Extract the (x, y) coordinate from the center of the cell holding the provided text.  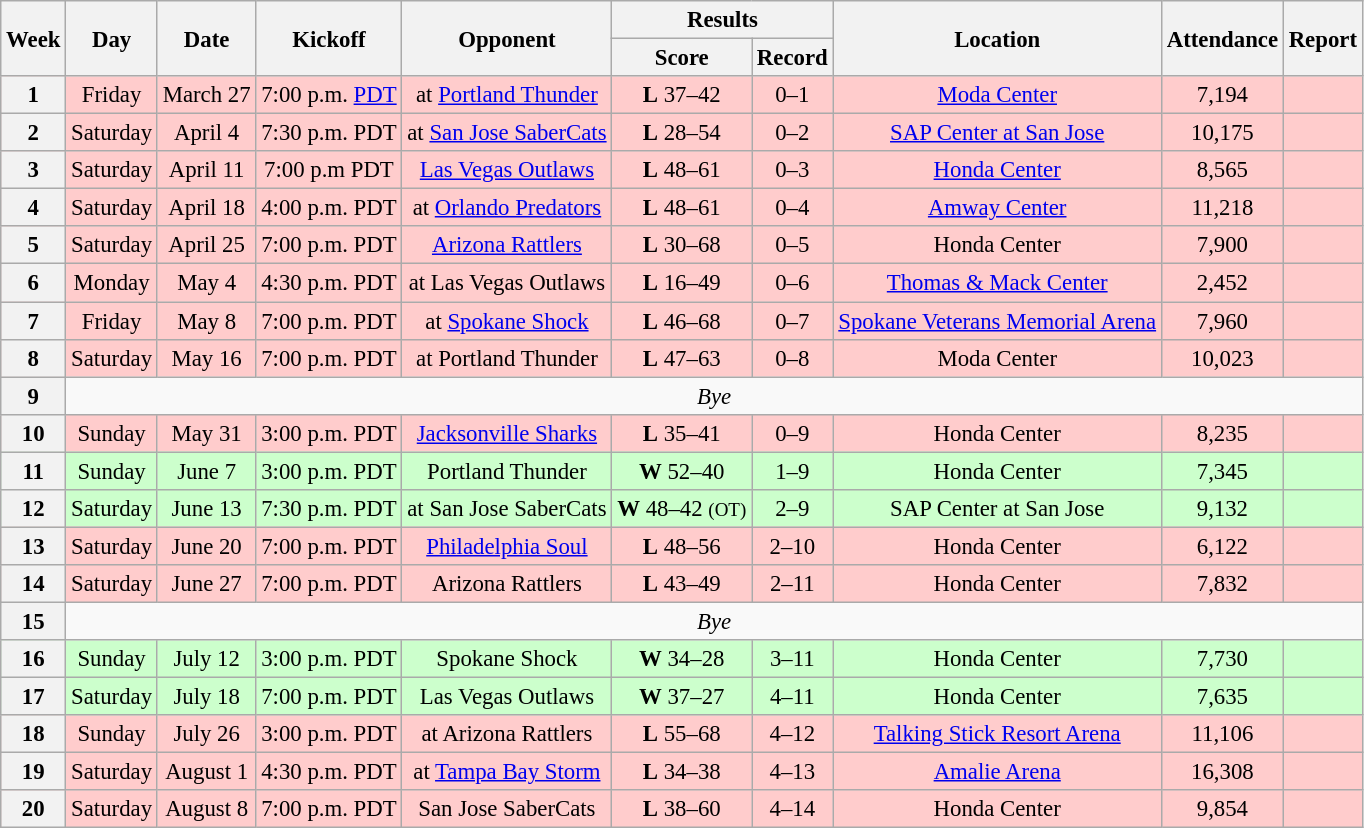
0–1 (792, 95)
9 (34, 396)
7,345 (1222, 471)
4–11 (792, 697)
Jacksonville Sharks (507, 433)
July 12 (206, 659)
April 11 (206, 170)
Amway Center (997, 208)
1–9 (792, 471)
May 4 (206, 283)
June 27 (206, 584)
8 (34, 358)
7,194 (1222, 95)
4 (34, 208)
14 (34, 584)
Results (722, 20)
13 (34, 546)
0–3 (792, 170)
July 18 (206, 697)
L 16–49 (682, 283)
Kickoff (329, 38)
May 31 (206, 433)
2–9 (792, 509)
2 (34, 133)
April 25 (206, 245)
6 (34, 283)
3–11 (792, 659)
4–12 (792, 734)
at Arizona Rattlers (507, 734)
Spokane Shock (507, 659)
11,218 (1222, 208)
Spokane Veterans Memorial Arena (997, 321)
May 16 (206, 358)
June 7 (206, 471)
May 8 (206, 321)
11 (34, 471)
Day (112, 38)
Report (1322, 38)
10,175 (1222, 133)
at Las Vegas Outlaws (507, 283)
Location (997, 38)
16,308 (1222, 772)
July 26 (206, 734)
Thomas & Mack Center (997, 283)
August 8 (206, 809)
0–8 (792, 358)
0–7 (792, 321)
Monday (112, 283)
Talking Stick Resort Arena (997, 734)
7:00 p.m PDT (329, 170)
2,452 (1222, 283)
at Spokane Shock (507, 321)
10,023 (1222, 358)
12 (34, 509)
L 34–38 (682, 772)
20 (34, 809)
L 43–49 (682, 584)
0–2 (792, 133)
Week (34, 38)
L 28–54 (682, 133)
Amalie Arena (997, 772)
San Jose SaberCats (507, 809)
7,730 (1222, 659)
L 38–60 (682, 809)
W 52–40 (682, 471)
4–14 (792, 809)
6,122 (1222, 546)
5 (34, 245)
7,832 (1222, 584)
W 37–27 (682, 697)
18 (34, 734)
7,960 (1222, 321)
2–10 (792, 546)
L 55–68 (682, 734)
9,132 (1222, 509)
June 20 (206, 546)
15 (34, 621)
2–11 (792, 584)
at Orlando Predators (507, 208)
March 27 (206, 95)
17 (34, 697)
W 34–28 (682, 659)
at Tampa Bay Storm (507, 772)
L 30–68 (682, 245)
August 1 (206, 772)
0–9 (792, 433)
Score (682, 58)
0–4 (792, 208)
April 4 (206, 133)
L 37–42 (682, 95)
Record (792, 58)
L 48–56 (682, 546)
June 13 (206, 509)
4–13 (792, 772)
4:00 p.m. PDT (329, 208)
Date (206, 38)
19 (34, 772)
L 35–41 (682, 433)
0–6 (792, 283)
9,854 (1222, 809)
Attendance (1222, 38)
Philadelphia Soul (507, 546)
Opponent (507, 38)
April 18 (206, 208)
7,900 (1222, 245)
Portland Thunder (507, 471)
L 46–68 (682, 321)
11,106 (1222, 734)
1 (34, 95)
W 48–42 (OT) (682, 509)
8,235 (1222, 433)
7,635 (1222, 697)
16 (34, 659)
0–5 (792, 245)
7 (34, 321)
8,565 (1222, 170)
3 (34, 170)
10 (34, 433)
L 47–63 (682, 358)
